Capture the cell that displays the provided text and extract its [X, Y] central coordinate. 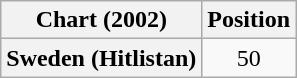
Sweden (Hitlistan) [102, 58]
50 [249, 58]
Chart (2002) [102, 20]
Position [249, 20]
